For the text-containing cell, return its midpoint in (X, Y) coordinate format. 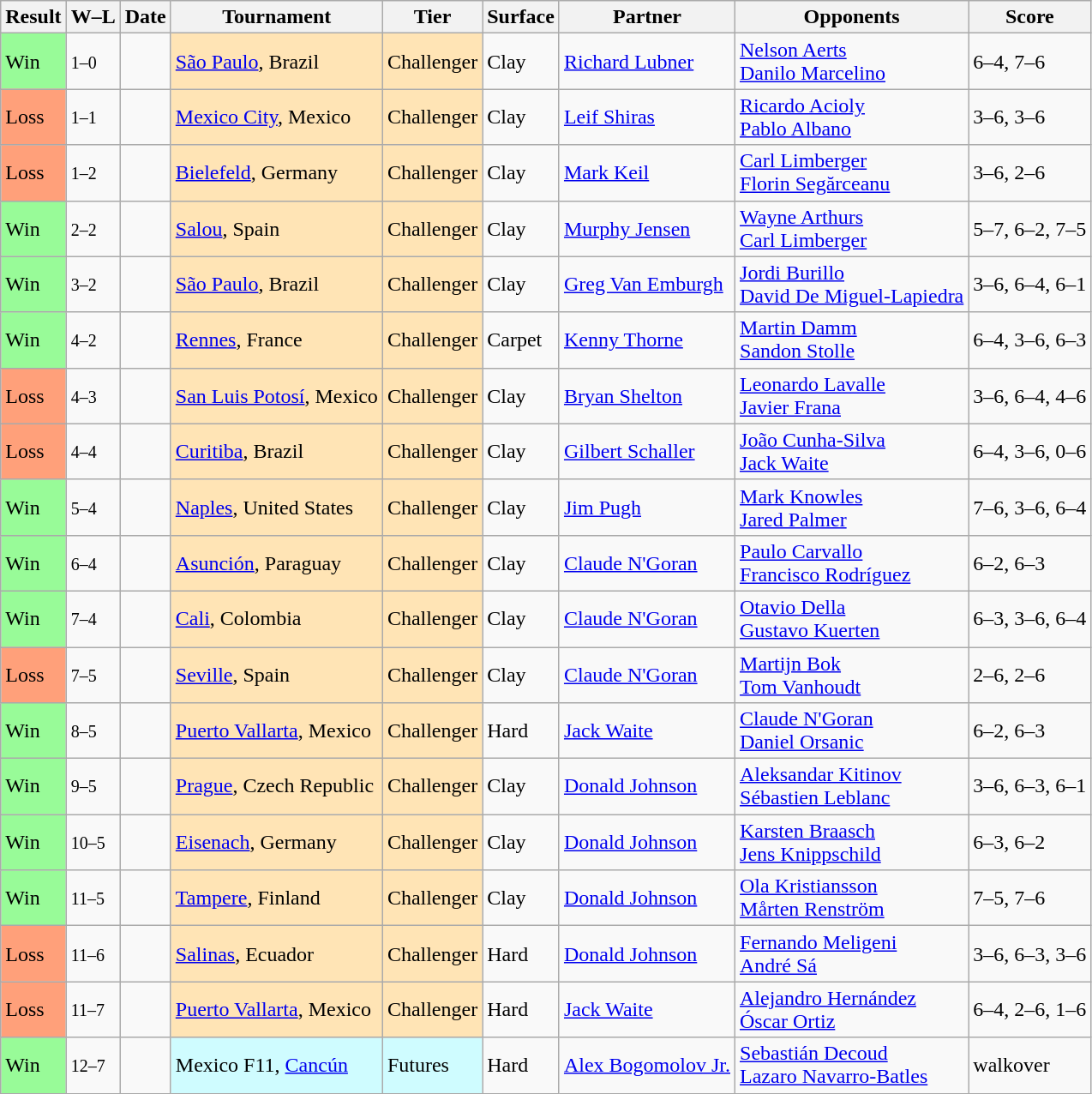
6–4, 3–6, 6–3 (1030, 340)
2–2 (93, 228)
4–4 (93, 451)
João Cunha-Silva Jack Waite (852, 451)
2–6, 2–6 (1030, 674)
Ola Kristiansson Mårten Renström (852, 899)
8–5 (93, 730)
Alex Bogomolov Jr. (646, 1065)
3–2 (93, 285)
1–2 (93, 173)
4–3 (93, 396)
Asunción, Paraguay (276, 562)
Ricardo Acioly Pablo Albano (852, 117)
Carpet (521, 340)
San Luis Potosí, Mexico (276, 396)
Date (146, 17)
Opponents (852, 17)
6–4, 2–6, 1–6 (1030, 1010)
Leonardo Lavalle Javier Frana (852, 396)
Aleksandar Kitinov Sébastien Leblanc (852, 787)
Mark Keil (646, 173)
Naples, United States (276, 508)
7–5, 7–6 (1030, 899)
Nelson Aerts Danilo Marcelino (852, 62)
Murphy Jensen (646, 228)
Alejandro Hernández Óscar Ortiz (852, 1010)
5–4 (93, 508)
Wayne Arthurs Carl Limberger (852, 228)
5–7, 6–2, 7–5 (1030, 228)
Seville, Spain (276, 674)
7–6, 3–6, 6–4 (1030, 508)
6–4 (93, 562)
3–6, 6–4, 4–6 (1030, 396)
Richard Lubner (646, 62)
Mexico F11, Cancún (276, 1065)
Carl Limberger Florin Segărceanu (852, 173)
3–6, 2–6 (1030, 173)
Partner (646, 17)
Tournament (276, 17)
11–5 (93, 899)
Tampere, Finland (276, 899)
3–6, 6–4, 6–1 (1030, 285)
Jim Pugh (646, 508)
Result (33, 17)
Bryan Shelton (646, 396)
6–4, 7–6 (1030, 62)
Martin Damm Sandon Stolle (852, 340)
7–5 (93, 674)
11–7 (93, 1010)
1–0 (93, 62)
Bielefeld, Germany (276, 173)
Surface (521, 17)
10–5 (93, 842)
Tier (432, 17)
Paulo Carvallo Francisco Rodríguez (852, 562)
1–1 (93, 117)
W–L (93, 17)
Otavio Della Gustavo Kuerten (852, 619)
Prague, Czech Republic (276, 787)
Cali, Colombia (276, 619)
Sebastián Decoud Lazaro Navarro-Batles (852, 1065)
Salou, Spain (276, 228)
Karsten Braasch Jens Knippschild (852, 842)
Jordi Burillo David De Miguel-Lapiedra (852, 285)
Futures (432, 1065)
Claude N'Goran Daniel Orsanic (852, 730)
7–4 (93, 619)
Curitiba, Brazil (276, 451)
Greg Van Emburgh (646, 285)
3–6, 6–3, 3–6 (1030, 953)
Gilbert Schaller (646, 451)
Eisenach, Germany (276, 842)
Rennes, France (276, 340)
Martijn Bok Tom Vanhoudt (852, 674)
12–7 (93, 1065)
Mexico City, Mexico (276, 117)
9–5 (93, 787)
Salinas, Ecuador (276, 953)
Leif Shiras (646, 117)
Mark Knowles Jared Palmer (852, 508)
4–2 (93, 340)
Score (1030, 17)
6–4, 3–6, 0–6 (1030, 451)
Kenny Thorne (646, 340)
6–3, 3–6, 6–4 (1030, 619)
3–6, 3–6 (1030, 117)
11–6 (93, 953)
walkover (1030, 1065)
3–6, 6–3, 6–1 (1030, 787)
6–3, 6–2 (1030, 842)
Fernando Meligeni André Sá (852, 953)
